Capture the cell that displays the provided text and extract its [x, y] central coordinate. 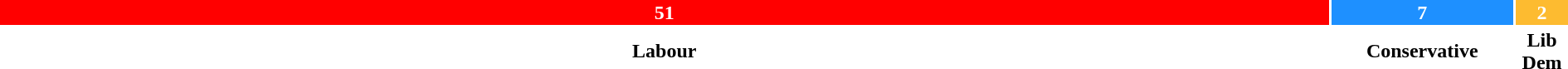
7 [1422, 12]
51 [664, 12]
2 [1541, 12]
